Determine the [x, y] coordinate at the center of the cell enclosing the given text.  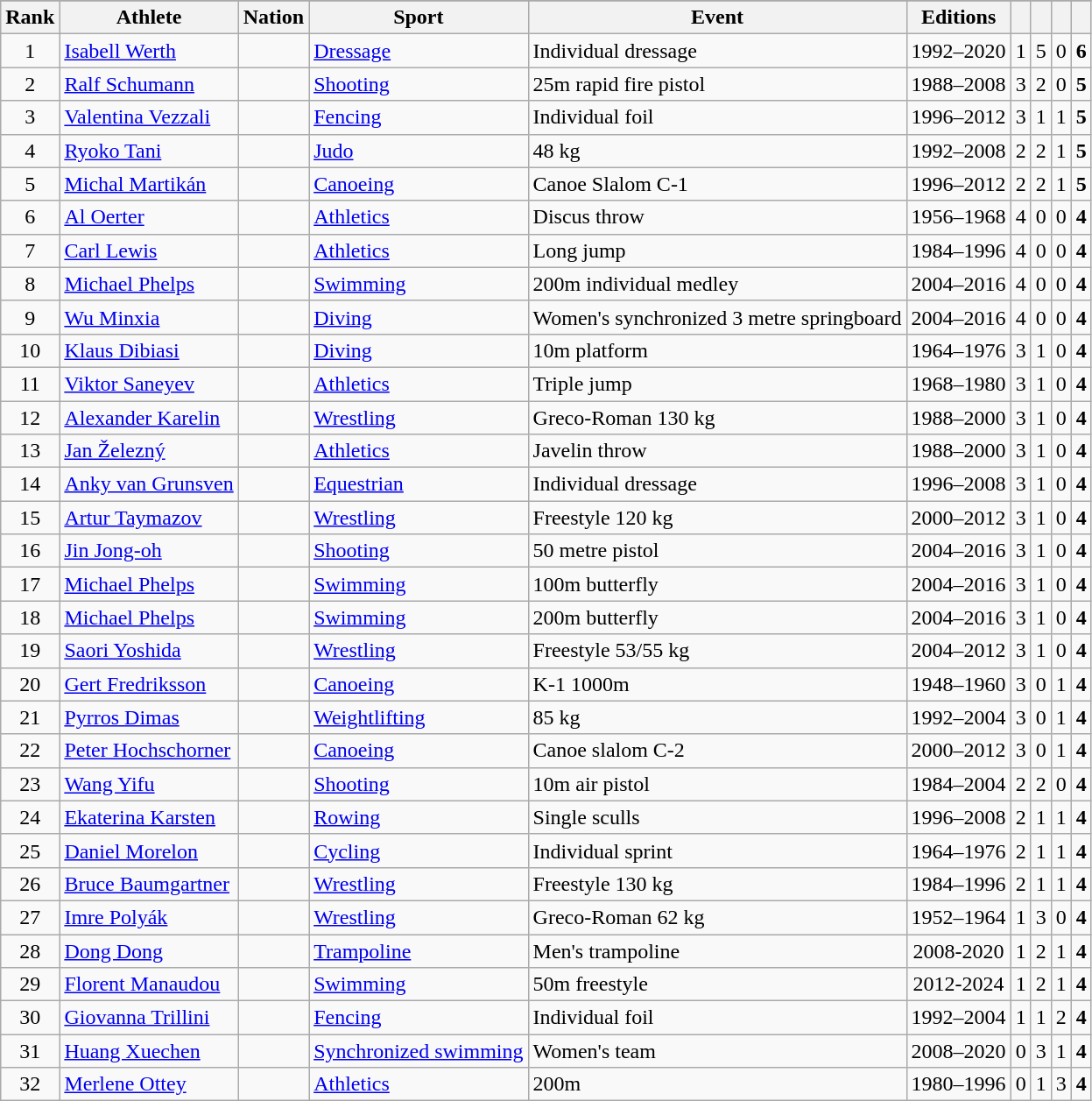
85 kg [717, 717]
Sport [419, 18]
Giovanna Trillini [149, 1018]
Artur Taymazov [149, 518]
Single sculls [717, 817]
Wu Minxia [149, 317]
Women's team [717, 1051]
Dressage [419, 51]
Jan Železný [149, 451]
7 [30, 251]
25m rapid fire pistol [717, 84]
48 kg [717, 151]
Freestyle 53/55 kg [717, 651]
10m platform [717, 350]
Jin Jong-oh [149, 551]
14 [30, 484]
1968–1980 [958, 384]
Alexander Karelin [149, 418]
200m [717, 1084]
25 [30, 850]
Bruce Baumgartner [149, 884]
17 [30, 584]
1956–1968 [958, 217]
16 [30, 551]
Dong Dong [149, 950]
2008–2020 [958, 1051]
Men's trampoline [717, 950]
23 [30, 784]
22 [30, 751]
28 [30, 950]
Merlene Ottey [149, 1084]
Huang Xuechen [149, 1051]
Klaus Dibiasi [149, 350]
Editions [958, 18]
Weightlifting [419, 717]
Freestyle 130 kg [717, 884]
1992–2020 [958, 51]
50m freestyle [717, 985]
32 [30, 1084]
9 [30, 317]
Canoe Slalom C-1 [717, 184]
Pyrros Dimas [149, 717]
31 [30, 1051]
1984–2004 [958, 784]
Al Oerter [149, 217]
2004–2012 [958, 651]
11 [30, 384]
Discus throw [717, 217]
21 [30, 717]
200m butterfly [717, 618]
Rank [30, 18]
Isabell Werth [149, 51]
Nation [273, 18]
50 metre pistol [717, 551]
Gert Fredriksson [149, 684]
Javelin throw [717, 451]
13 [30, 451]
18 [30, 618]
Ralf Schumann [149, 84]
1992–2008 [958, 151]
Wang Yifu [149, 784]
10m air pistol [717, 784]
Synchronized swimming [419, 1051]
19 [30, 651]
K-1 1000m [717, 684]
Judo [419, 151]
Equestrian [419, 484]
2012-2024 [958, 985]
1980–1996 [958, 1084]
100m butterfly [717, 584]
2008-2020 [958, 950]
26 [30, 884]
Carl Lewis [149, 251]
Greco-Roman 130 kg [717, 418]
Event [717, 18]
10 [30, 350]
Florent Manaudou [149, 985]
15 [30, 518]
Rowing [419, 817]
Greco-Roman 62 kg [717, 917]
Saori Yoshida [149, 651]
Individual sprint [717, 850]
Trampoline [419, 950]
Cycling [419, 850]
Ekaterina Karsten [149, 817]
29 [30, 985]
8 [30, 284]
Triple jump [717, 384]
Canoe slalom C-2 [717, 751]
27 [30, 917]
Freestyle 120 kg [717, 518]
12 [30, 418]
Daniel Morelon [149, 850]
30 [30, 1018]
Long jump [717, 251]
20 [30, 684]
Anky van Grunsven [149, 484]
Imre Polyák [149, 917]
Valentina Vezzali [149, 117]
Ryoko Tani [149, 151]
Athlete [149, 18]
Peter Hochschorner [149, 751]
1988–2008 [958, 84]
Women's synchronized 3 metre springboard [717, 317]
200m individual medley [717, 284]
Michal Martikán [149, 184]
24 [30, 817]
1948–1960 [958, 684]
Viktor Saneyev [149, 384]
1952–1964 [958, 917]
